Identify which cell holds the provided text, then report its (X, Y) central coordinate. 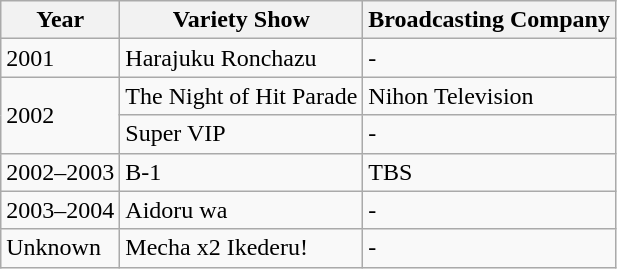
Harajuku Ronchazu (242, 58)
Year (60, 20)
TBS (490, 172)
2001 (60, 58)
Variety Show (242, 20)
The Night of Hit Parade (242, 96)
Aidoru wa (242, 210)
2002 (60, 115)
Nihon Television (490, 96)
B-1 (242, 172)
2003–2004 (60, 210)
2002–2003 (60, 172)
Broadcasting Company (490, 20)
Super VIP (242, 134)
Unknown (60, 248)
Mecha x2 Ikederu! (242, 248)
